Determine the [x, y] coordinate at the center of the cell enclosing the given text.  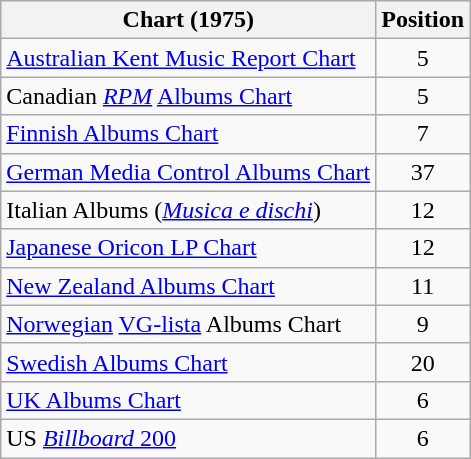
Canadian RPM Albums Chart [188, 96]
7 [423, 134]
US Billboard 200 [188, 438]
Chart (1975) [188, 20]
11 [423, 286]
New Zealand Albums Chart [188, 286]
Australian Kent Music Report Chart [188, 58]
20 [423, 362]
37 [423, 172]
Italian Albums (Musica e dischi) [188, 210]
Position [423, 20]
German Media Control Albums Chart [188, 172]
Finnish Albums Chart [188, 134]
9 [423, 324]
Japanese Oricon LP Chart [188, 248]
Norwegian VG-lista Albums Chart [188, 324]
UK Albums Chart [188, 400]
Swedish Albums Chart [188, 362]
